Search for the cell housing the specified text and yield its [x, y] center coordinate. 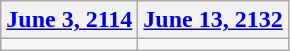
June 3, 2114 [70, 20]
June 13, 2132 [213, 20]
